Identify which cell holds the provided text, then report its (x, y) central coordinate. 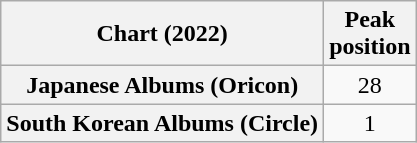
Chart (2022) (162, 34)
Japanese Albums (Oricon) (162, 85)
South Korean Albums (Circle) (162, 123)
28 (370, 85)
Peakposition (370, 34)
1 (370, 123)
